From the cell containing the given text, extract its center point as [x, y] coordinate. 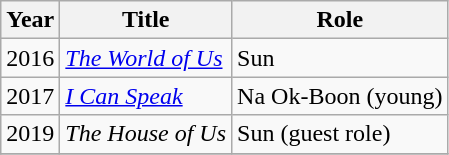
I Can Speak [146, 96]
The World of Us [146, 58]
2019 [30, 134]
Sun [340, 58]
Year [30, 20]
The House of Us [146, 134]
Role [340, 20]
Na Ok-Boon (young) [340, 96]
Sun (guest role) [340, 134]
2017 [30, 96]
Title [146, 20]
2016 [30, 58]
